Identify which cell holds the provided text, then report its (x, y) central coordinate. 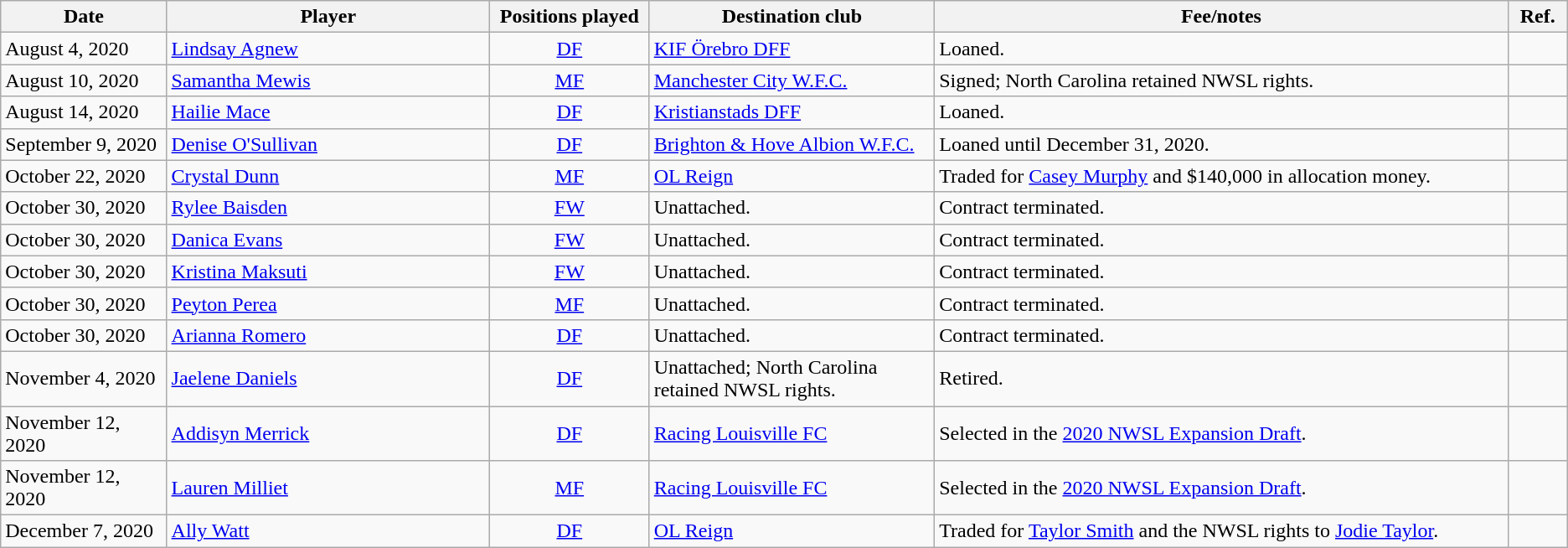
Ally Watt (328, 531)
September 9, 2020 (84, 144)
Addisyn Merrick (328, 432)
Crystal Dunn (328, 176)
August 14, 2020 (84, 112)
October 22, 2020 (84, 176)
Lindsay Agnew (328, 49)
Manchester City W.F.C. (792, 80)
Danica Evans (328, 240)
Hailie Mace (328, 112)
Loaned until December 31, 2020. (1221, 144)
Player (328, 17)
Samantha Mewis (328, 80)
Date (84, 17)
Traded for Casey Murphy and $140,000 in allocation money. (1221, 176)
Signed; North Carolina retained NWSL rights. (1221, 80)
August 4, 2020 (84, 49)
Jaelene Daniels (328, 379)
Brighton & Hove Albion W.F.C. (792, 144)
Peyton Perea (328, 303)
Kristina Maksuti (328, 271)
Denise O'Sullivan (328, 144)
Traded for Taylor Smith and the NWSL rights to Jodie Taylor. (1221, 531)
Ref. (1538, 17)
Fee/notes (1221, 17)
KIF Örebro DFF (792, 49)
Arianna Romero (328, 335)
Kristianstads DFF (792, 112)
November 4, 2020 (84, 379)
Lauren Milliet (328, 488)
Unattached; North Carolina retained NWSL rights. (792, 379)
Positions played (570, 17)
December 7, 2020 (84, 531)
August 10, 2020 (84, 80)
Retired. (1221, 379)
Destination club (792, 17)
Rylee Baisden (328, 208)
